Capture the cell that displays the provided text and extract its (X, Y) central coordinate. 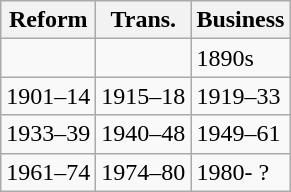
1901–14 (48, 96)
Business (240, 20)
1890s (240, 58)
1949–61 (240, 134)
1915–18 (144, 96)
1980- ? (240, 172)
1961–74 (48, 172)
Reform (48, 20)
1974–80 (144, 172)
Trans. (144, 20)
1919–33 (240, 96)
1933–39 (48, 134)
1940–48 (144, 134)
